Scan for the cell matching the given text and deliver its (x, y) coordinate at center. 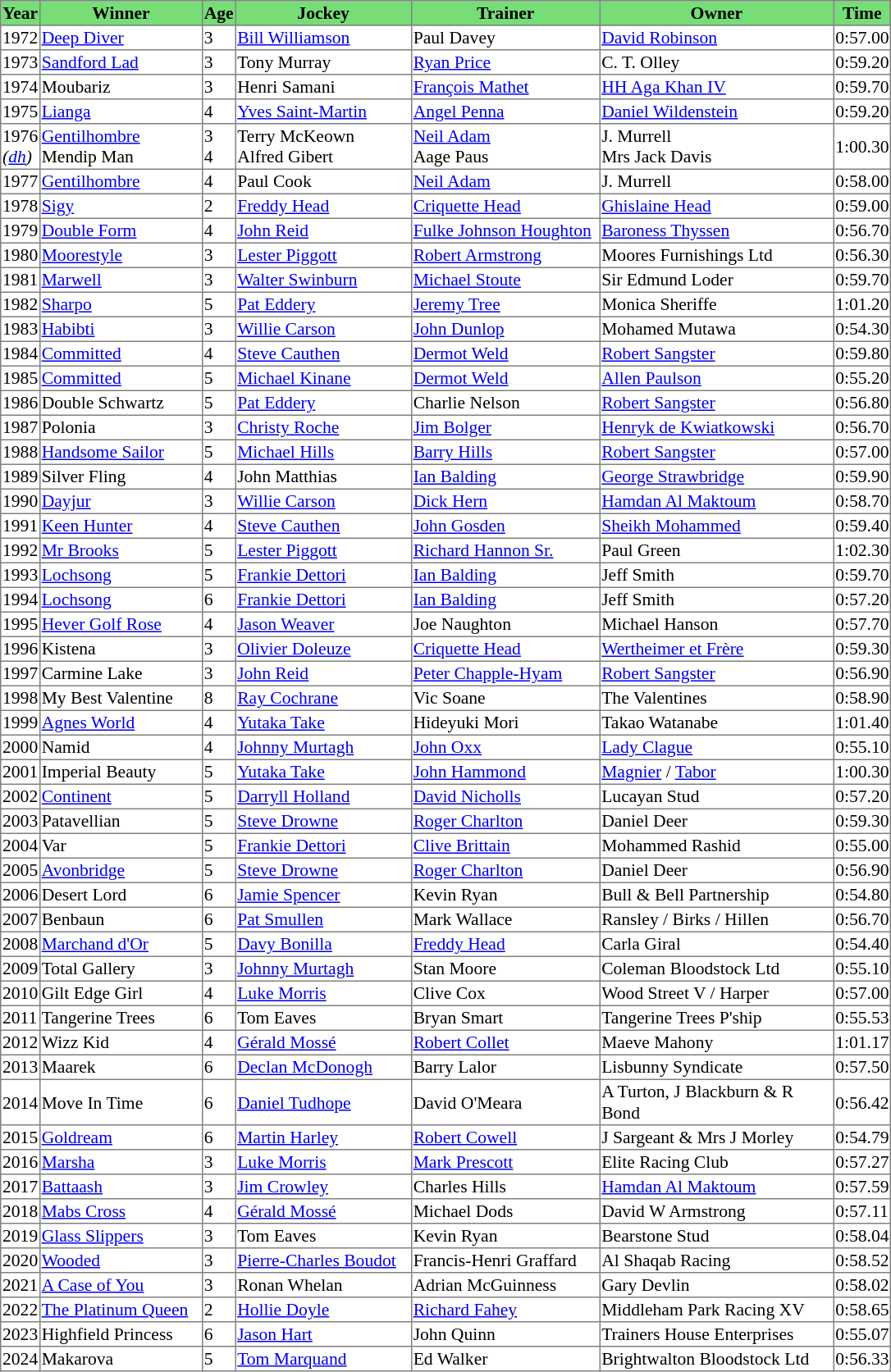
Carla Giral (717, 944)
Terry McKeownAlfred Gibert (323, 147)
GentilhombreMendip Man (121, 147)
0:54.79 (862, 1137)
8 (218, 698)
Gary Devlin (717, 1285)
Var (121, 846)
1982 (21, 304)
Jim Crowley (323, 1187)
Ray Cochrane (323, 698)
Michael Kinane (323, 378)
Paul Cook (323, 181)
1994 (21, 599)
1979 (21, 230)
Pat Smullen (323, 919)
Gilt Edge Girl (121, 993)
The Platinum Queen (121, 1310)
Olivier Doleuze (323, 649)
Daniel Tudhope (323, 1102)
0:58.65 (862, 1310)
John Quinn (505, 1334)
1972 (21, 38)
Moubariz (121, 87)
0:54.80 (862, 895)
Dayjur (121, 501)
Tangerine Trees (121, 1018)
1990 (21, 501)
Stan Moore (505, 969)
0:59.90 (862, 476)
Paul Davey (505, 38)
George Strawbridge (717, 476)
1996 (21, 649)
1973 (21, 62)
Bryan Smart (505, 1018)
2007 (21, 919)
Michael Hanson (717, 624)
John Oxx (505, 747)
Adrian McGuinness (505, 1285)
Double Form (121, 230)
0:58.02 (862, 1285)
1984 (21, 353)
Peter Chapple-Hyam (505, 673)
2020 (21, 1260)
Vic Soane (505, 698)
2004 (21, 846)
Robert Cowell (505, 1137)
Time (862, 13)
Move In Time (121, 1102)
Mohamed Mutawa (717, 329)
1976(dh) (21, 147)
Gentilhombre (121, 181)
Wertheimer et Frère (717, 649)
Moores Furnishings Ltd (717, 255)
Coleman Bloodstock Ltd (717, 969)
Owner (717, 13)
HH Aga Khan IV (717, 87)
2024 (21, 1359)
Declan McDonogh (323, 1067)
Middleham Park Racing XV (717, 1310)
0:54.40 (862, 944)
2017 (21, 1187)
0:58.00 (862, 181)
Benbaun (121, 919)
Imperial Beauty (121, 772)
Age (218, 13)
Continent (121, 796)
0:57.27 (862, 1162)
0:57.70 (862, 624)
C. T. Olley (717, 62)
Lucayan Stud (717, 796)
John Matthias (323, 476)
Charlie Nelson (505, 403)
Brightwalton Bloodstock Ltd (717, 1359)
The Valentines (717, 698)
34 (218, 147)
2014 (21, 1102)
Agnes World (121, 722)
Monica Sheriffe (717, 304)
1980 (21, 255)
Wizz Kid (121, 1042)
1992 (21, 550)
Henri Samani (323, 87)
Bull & Bell Partnership (717, 895)
Ed Walker (505, 1359)
2021 (21, 1285)
Joe Naughton (505, 624)
David Nicholls (505, 796)
0:55.53 (862, 1018)
0:58.52 (862, 1260)
0:58.04 (862, 1236)
2018 (21, 1211)
Darryll Holland (323, 796)
Jeremy Tree (505, 304)
1998 (21, 698)
Baroness Thyssen (717, 230)
2012 (21, 1042)
Handsome Sailor (121, 452)
J. MurrellMrs Jack Davis (717, 147)
2016 (21, 1162)
Tom Marquand (323, 1359)
Sir Edmund Loder (717, 280)
Tangerine Trees P'ship (717, 1018)
1975 (21, 112)
Mabs Cross (121, 1211)
Dick Hern (505, 501)
John Hammond (505, 772)
Marchand d'Or (121, 944)
1981 (21, 280)
1988 (21, 452)
Takao Watanabe (717, 722)
0:54.30 (862, 329)
2003 (21, 821)
Marwell (121, 280)
2010 (21, 993)
Goldream (121, 1137)
0:55.20 (862, 378)
Year (21, 13)
Wood Street V / Harper (717, 993)
Ransley / Birks / Hillen (717, 919)
1978 (21, 206)
1991 (21, 526)
Bill Williamson (323, 38)
Polonia (121, 427)
Jason Hart (323, 1334)
0:59.80 (862, 353)
0:59.00 (862, 206)
Lisbunny Syndicate (717, 1067)
Clive Brittain (505, 846)
Ghislaine Head (717, 206)
2015 (21, 1137)
Trainers House Enterprises (717, 1334)
Fulke Johnson Houghton (505, 230)
Sharpo (121, 304)
2001 (21, 772)
2002 (21, 796)
0:57.50 (862, 1067)
J Sargeant & Mrs J Morley (717, 1137)
Charles Hills (505, 1187)
2013 (21, 1067)
1983 (21, 329)
0:56.33 (862, 1359)
Paul Green (717, 550)
Christy Roche (323, 427)
A Case of You (121, 1285)
Makarova (121, 1359)
1993 (21, 575)
Carmine Lake (121, 673)
John Gosden (505, 526)
1:02.30 (862, 550)
1974 (21, 87)
Martin Harley (323, 1137)
2000 (21, 747)
Richard Fahey (505, 1310)
Neil AdamAage Paus (505, 147)
1995 (21, 624)
Deep Diver (121, 38)
Winner (121, 13)
Ryan Price (505, 62)
1987 (21, 427)
Michael Hills (323, 452)
2022 (21, 1310)
Barry Hills (505, 452)
1:01.17 (862, 1042)
Glass Slippers (121, 1236)
Davy Bonilla (323, 944)
0:55.07 (862, 1334)
David W Armstrong (717, 1211)
2019 (21, 1236)
1:01.40 (862, 722)
Magnier / Tabor (717, 772)
0:57.11 (862, 1211)
Mark Prescott (505, 1162)
David Robinson (717, 38)
Sigy (121, 206)
Hollie Doyle (323, 1310)
2023 (21, 1334)
Barry Lalor (505, 1067)
1985 (21, 378)
Keen Hunter (121, 526)
Hideyuki Mori (505, 722)
Lianga (121, 112)
Hever Golf Rose (121, 624)
Total Gallery (121, 969)
Lady Clague (717, 747)
0:56.80 (862, 403)
1999 (21, 722)
Trainer (505, 13)
Jason Weaver (323, 624)
Michael Stoute (505, 280)
J. Murrell (717, 181)
Angel Penna (505, 112)
0:55.00 (862, 846)
Jockey (323, 13)
Double Schwartz (121, 403)
Jamie Spencer (323, 895)
2011 (21, 1018)
Daniel Wildenstein (717, 112)
Moorestyle (121, 255)
Silver Fling (121, 476)
Mark Wallace (505, 919)
Robert Collet (505, 1042)
Highfield Princess (121, 1334)
2005 (21, 870)
Robert Armstrong (505, 255)
Battaash (121, 1187)
Richard Hannon Sr. (505, 550)
Marsha (121, 1162)
0:58.90 (862, 698)
My Best Valentine (121, 698)
1989 (21, 476)
Henryk de Kwiatkowski (717, 427)
Sheikh Mohammed (717, 526)
Maeve Mahony (717, 1042)
Habibti (121, 329)
Walter Swinburn (323, 280)
Tony Murray (323, 62)
Desert Lord (121, 895)
Pierre-Charles Boudot (323, 1260)
A Turton, J Blackburn & R Bond (717, 1102)
Clive Cox (505, 993)
Elite Racing Club (717, 1162)
Yves Saint-Martin (323, 112)
Francis-Henri Graffard (505, 1260)
Al Shaqab Racing (717, 1260)
0:59.40 (862, 526)
John Dunlop (505, 329)
1977 (21, 181)
0:56.30 (862, 255)
1997 (21, 673)
2008 (21, 944)
Ronan Whelan (323, 1285)
1986 (21, 403)
Patavellian (121, 821)
0:56.42 (862, 1102)
Neil Adam (505, 181)
Kistena (121, 649)
Namid (121, 747)
1:01.20 (862, 304)
0:58.70 (862, 501)
François Mathet (505, 87)
2006 (21, 895)
Wooded (121, 1260)
0:57.59 (862, 1187)
Maarek (121, 1067)
Michael Dods (505, 1211)
Jim Bolger (505, 427)
2009 (21, 969)
Mr Brooks (121, 550)
Avonbridge (121, 870)
Sandford Lad (121, 62)
David O'Meara (505, 1102)
Bearstone Stud (717, 1236)
Mohammed Rashid (717, 846)
Allen Paulson (717, 378)
